Scan for the cell matching the given text and deliver its (x, y) coordinate at center. 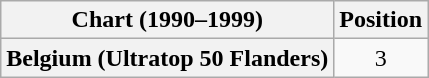
Belgium (Ultratop 50 Flanders) (168, 58)
Chart (1990–1999) (168, 20)
3 (381, 58)
Position (381, 20)
